From the cell containing the given text, extract its center point as (X, Y) coordinate. 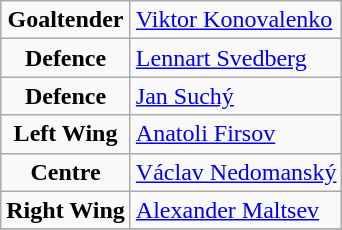
Centre (66, 172)
Right Wing (66, 210)
Alexander Maltsev (236, 210)
Jan Suchý (236, 96)
Anatoli Firsov (236, 134)
Lennart Svedberg (236, 58)
Left Wing (66, 134)
Goaltender (66, 20)
Václav Nedomanský (236, 172)
Viktor Konovalenko (236, 20)
